Locate the cell with the specified text and output its (x, y) center coordinate. 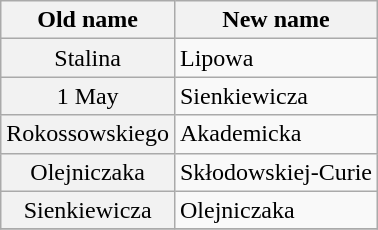
Akademicka (276, 134)
New name (276, 20)
Stalina (88, 58)
Skłodowskiej-Curie (276, 172)
Lipowa (276, 58)
Rokossowskiego (88, 134)
1 May (88, 96)
Old name (88, 20)
